Output the (X, Y) coordinate of the center of the cell containing the given text.  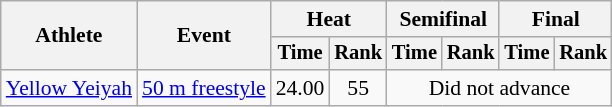
Athlete (69, 36)
24.00 (300, 88)
Yellow Yeiyah (69, 88)
50 m freestyle (204, 88)
Semifinal (443, 19)
Heat (329, 19)
Event (204, 36)
55 (358, 88)
Did not advance (500, 88)
Final (555, 19)
